Provide the (x, y) coordinate of the cell's center where the given text is located.  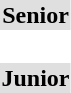
Junior (36, 78)
Senior (36, 15)
